Provide the [x, y] coordinate of the cell's center where the given text is located.  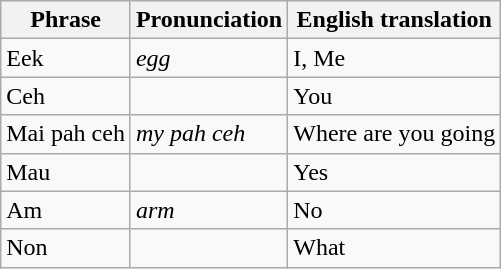
Pronunciation [208, 20]
Ceh [66, 96]
Mai pah ceh [66, 134]
I, Me [394, 58]
No [394, 210]
Yes [394, 172]
English translation [394, 20]
What [394, 248]
Mau [66, 172]
egg [208, 58]
my pah ceh [208, 134]
Am [66, 210]
arm [208, 210]
Phrase [66, 20]
Where are you going [394, 134]
You [394, 96]
Eek [66, 58]
Non [66, 248]
